For the text-containing cell, return its midpoint in [X, Y] coordinate format. 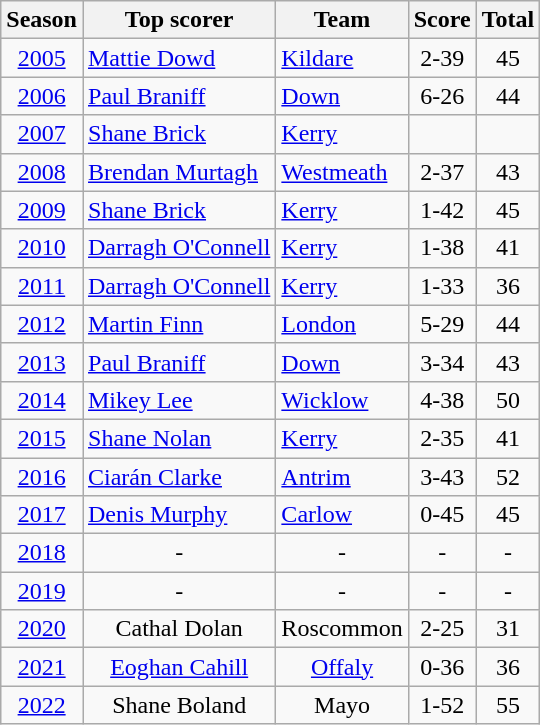
Eoghan Cahill [178, 667]
Denis Murphy [178, 515]
2012 [42, 324]
Season [42, 20]
Mayo [342, 705]
1-38 [442, 248]
2018 [42, 553]
2013 [42, 362]
1-52 [442, 705]
Shane Boland [178, 705]
Westmeath [342, 172]
2021 [42, 667]
2-37 [442, 172]
2010 [42, 248]
0-36 [442, 667]
2005 [42, 58]
Brendan Murtagh [178, 172]
Mikey Lee [178, 400]
2008 [42, 172]
Martin Finn [178, 324]
5-29 [442, 324]
52 [508, 477]
2007 [42, 134]
2-35 [442, 438]
Shane Nolan [178, 438]
0-45 [442, 515]
Total [508, 20]
Roscommon [342, 629]
Antrim [342, 477]
Cathal Dolan [178, 629]
Team [342, 20]
2019 [42, 591]
1-33 [442, 286]
Score [442, 20]
2014 [42, 400]
Offaly [342, 667]
3-43 [442, 477]
2015 [42, 438]
3-34 [442, 362]
2020 [42, 629]
2011 [42, 286]
31 [508, 629]
Kildare [342, 58]
55 [508, 705]
London [342, 324]
2006 [42, 96]
Top scorer [178, 20]
2016 [42, 477]
2009 [42, 210]
1-42 [442, 210]
Carlow [342, 515]
6-26 [442, 96]
2-25 [442, 629]
2017 [42, 515]
Mattie Dowd [178, 58]
4-38 [442, 400]
Ciarán Clarke [178, 477]
2-39 [442, 58]
Wicklow [342, 400]
50 [508, 400]
2022 [42, 705]
